Find where the given text appears and provide that cell's center as [x, y] coordinate. 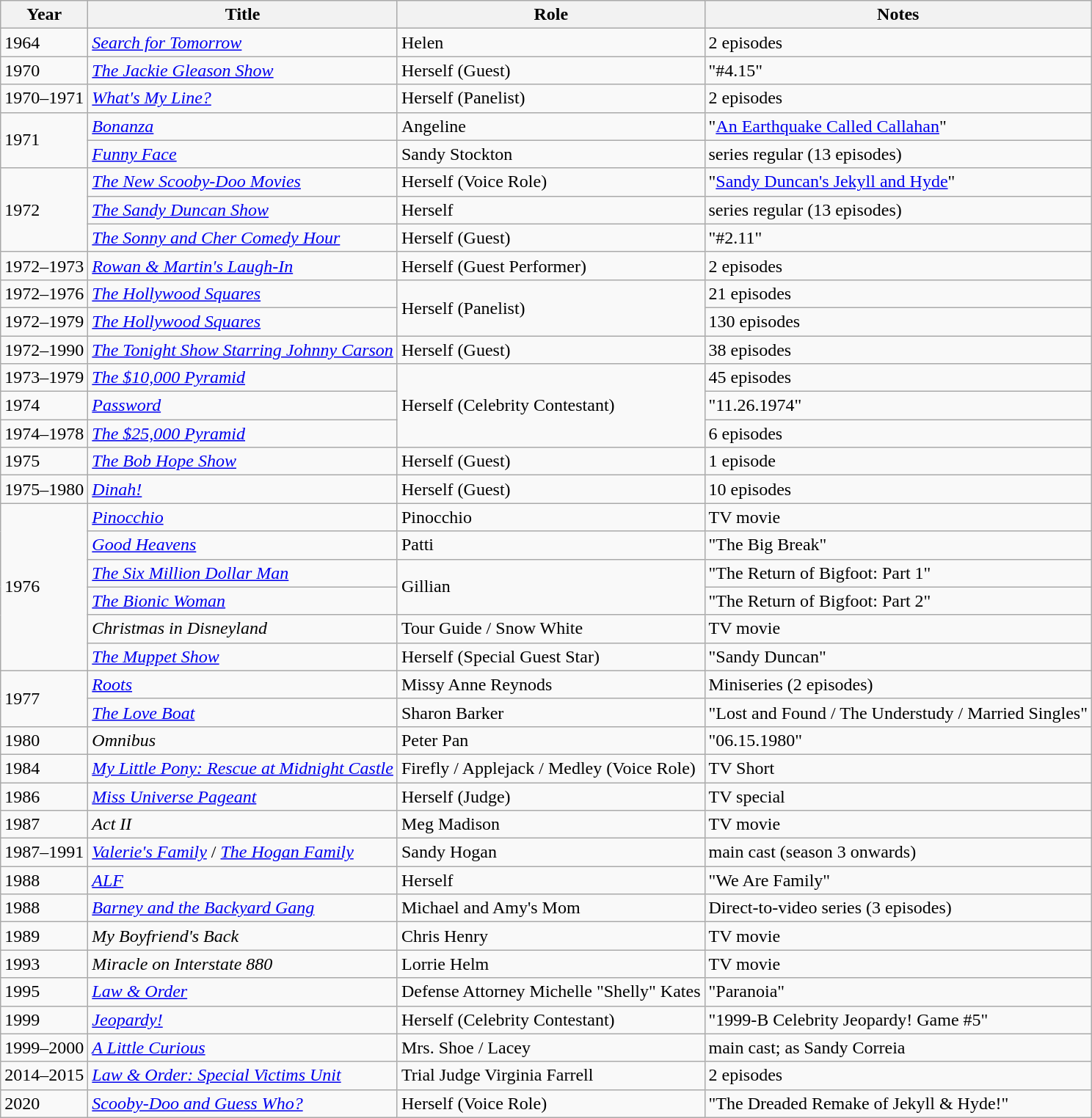
1971 [44, 140]
Helen [550, 43]
Bonanza [243, 126]
main cast (season 3 onwards) [898, 852]
Mrs. Shoe / Lacey [550, 1048]
Sandy Hogan [550, 852]
Christmas in Disneyland [243, 629]
1970–1971 [44, 98]
"The Return of Bigfoot: Part 2" [898, 601]
1977 [44, 698]
Herself (Judge) [550, 796]
1972–1976 [44, 293]
The Six Million Dollar Man [243, 573]
Scooby-Doo and Guess Who? [243, 1103]
1984 [44, 768]
Michael and Amy's Mom [550, 908]
"The Return of Bigfoot: Part 1" [898, 573]
"#2.11" [898, 238]
2014–2015 [44, 1075]
Tour Guide / Snow White [550, 629]
1980 [44, 740]
Law & Order: Special Victims Unit [243, 1075]
A Little Curious [243, 1048]
1976 [44, 587]
21 episodes [898, 293]
1975–1980 [44, 489]
45 episodes [898, 378]
ALF [243, 880]
Password [243, 406]
Direct-to-video series (3 episodes) [898, 908]
The $25,000 Pyramid [243, 434]
Herself (Special Guest Star) [550, 657]
The Sandy Duncan Show [243, 210]
What's My Line? [243, 98]
1986 [44, 796]
"Sandy Duncan's Jekyll and Hyde" [898, 182]
Miracle on Interstate 880 [243, 964]
1993 [44, 964]
Omnibus [243, 740]
"The Big Break" [898, 545]
Miss Universe Pageant [243, 796]
1987 [44, 825]
Chris Henry [550, 936]
"The Dreaded Remake of Jekyll & Hyde!" [898, 1103]
1974 [44, 406]
"An Earthquake Called Callahan" [898, 126]
2020 [44, 1103]
Year [44, 15]
1972–1990 [44, 350]
The Jackie Gleason Show [243, 70]
The Tonight Show Starring Johnny Carson [243, 350]
The Love Boat [243, 712]
Notes [898, 15]
TV Short [898, 768]
1999–2000 [44, 1048]
1975 [44, 461]
Barney and the Backyard Gang [243, 908]
38 episodes [898, 350]
Rowan & Martin's Laugh-In [243, 266]
main cast; as Sandy Correia [898, 1048]
Trial Judge Virginia Farrell [550, 1075]
6 episodes [898, 434]
Peter Pan [550, 740]
The Bionic Woman [243, 601]
1964 [44, 43]
"Sandy Duncan" [898, 657]
Roots [243, 684]
The Bob Hope Show [243, 461]
My Little Pony: Rescue at Midnight Castle [243, 768]
"Paranoia" [898, 992]
Sandy Stockton [550, 154]
Defense Attorney Michelle "Shelly" Kates [550, 992]
Act II [243, 825]
130 episodes [898, 321]
Good Heavens [243, 545]
"Lost and Found / The Understudy / Married Singles" [898, 712]
Meg Madison [550, 825]
Search for Tomorrow [243, 43]
Dinah! [243, 489]
Funny Face [243, 154]
Role [550, 15]
1970 [44, 70]
The New Scooby-Doo Movies [243, 182]
1 episode [898, 461]
1989 [44, 936]
1987–1991 [44, 852]
Herself (Guest Performer) [550, 266]
Title [243, 15]
Jeopardy! [243, 1020]
1995 [44, 992]
Angeline [550, 126]
TV special [898, 796]
Lorrie Helm [550, 964]
1972–1973 [44, 266]
"11.26.1974" [898, 406]
1972–1979 [44, 321]
"We Are Family" [898, 880]
Law & Order [243, 992]
"#4.15" [898, 70]
Valerie's Family / The Hogan Family [243, 852]
Missy Anne Reynods [550, 684]
The $10,000 Pyramid [243, 378]
10 episodes [898, 489]
"1999-B Celebrity Jeopardy! Game #5" [898, 1020]
My Boyfriend's Back [243, 936]
Miniseries (2 episodes) [898, 684]
1999 [44, 1020]
The Sonny and Cher Comedy Hour [243, 238]
Firefly / Applejack / Medley (Voice Role) [550, 768]
"06.15.1980" [898, 740]
1974–1978 [44, 434]
1973–1979 [44, 378]
1972 [44, 210]
Patti [550, 545]
The Muppet Show [243, 657]
Gillian [550, 587]
Sharon Barker [550, 712]
